Extract the [x, y] coordinate from the center of the cell holding the provided text.  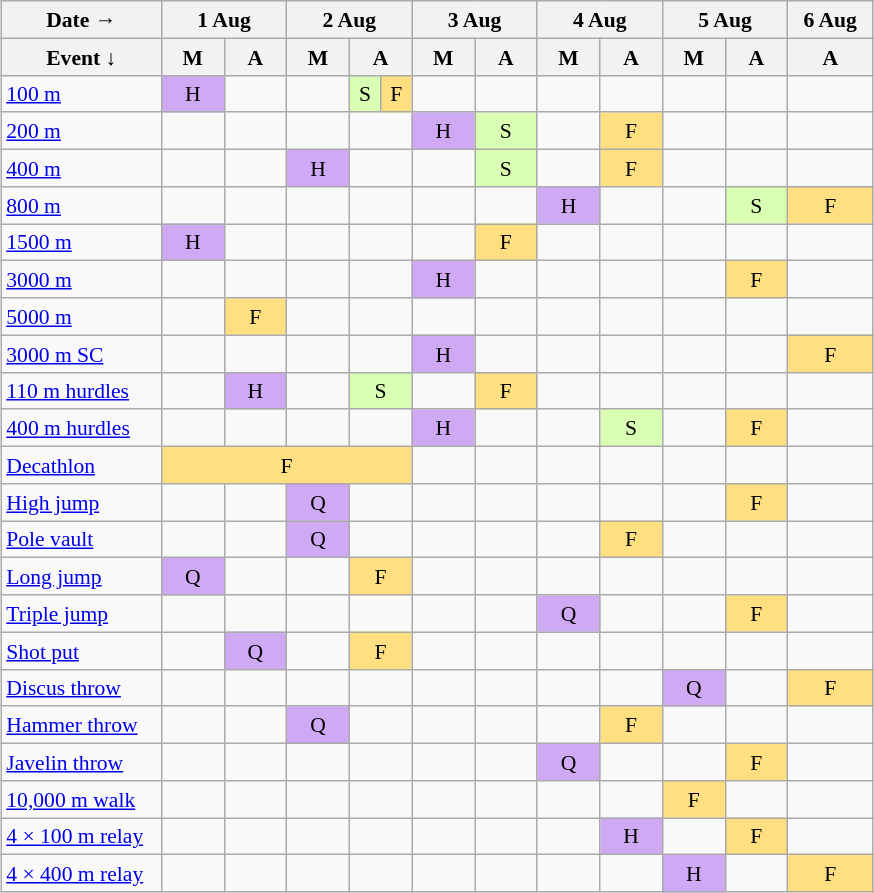
400 m hurdles [81, 428]
Long jump [81, 576]
400 m [81, 168]
1500 m [81, 242]
Decathlon [81, 464]
5 Aug [724, 20]
4 × 100 m relay [81, 836]
4 × 400 m relay [81, 874]
110 m hurdles [81, 390]
2 Aug [350, 20]
Triple jump [81, 614]
4 Aug [600, 20]
3000 m [81, 280]
5000 m [81, 316]
200 m [81, 130]
High jump [81, 502]
Hammer throw [81, 724]
800 m [81, 204]
1 Aug [224, 20]
3000 m SC [81, 354]
Javelin throw [81, 762]
6 Aug [830, 20]
3 Aug [474, 20]
10,000 m walk [81, 798]
Date → [81, 20]
100 m [81, 94]
Shot put [81, 650]
Pole vault [81, 538]
Discus throw [81, 688]
Event ↓ [81, 56]
